Search for the cell housing the specified text and yield its (x, y) center coordinate. 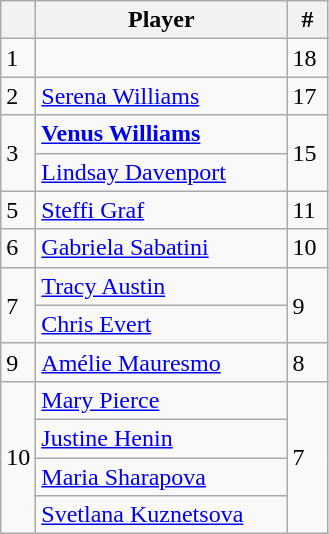
Player (162, 20)
Chris Evert (162, 324)
5 (18, 210)
Amélie Mauresmo (162, 362)
1 (18, 58)
Tracy Austin (162, 286)
3 (18, 153)
Serena Williams (162, 96)
# (308, 20)
Mary Pierce (162, 400)
18 (308, 58)
Svetlana Kuznetsova (162, 515)
Maria Sharapova (162, 477)
Lindsay Davenport (162, 172)
Justine Henin (162, 438)
Venus Williams (162, 134)
Steffi Graf (162, 210)
17 (308, 96)
6 (18, 248)
15 (308, 153)
Gabriela Sabatini (162, 248)
11 (308, 210)
2 (18, 96)
8 (308, 362)
